Output the (X, Y) coordinate of the center of the cell containing the given text.  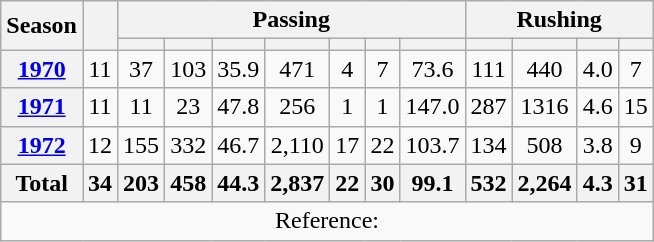
147.0 (432, 107)
Total (42, 183)
458 (188, 183)
99.1 (432, 183)
15 (636, 107)
73.6 (432, 69)
155 (142, 145)
4.0 (598, 69)
35.9 (238, 69)
31 (636, 183)
Rushing (559, 20)
34 (100, 183)
17 (348, 145)
471 (298, 69)
2,264 (544, 183)
23 (188, 107)
2,110 (298, 145)
1316 (544, 107)
532 (488, 183)
44.3 (238, 183)
37 (142, 69)
12 (100, 145)
Season (42, 26)
103.7 (432, 145)
1970 (42, 69)
1972 (42, 145)
Passing (292, 20)
287 (488, 107)
256 (298, 107)
3.8 (598, 145)
203 (142, 183)
4 (348, 69)
111 (488, 69)
9 (636, 145)
1971 (42, 107)
47.8 (238, 107)
2,837 (298, 183)
46.7 (238, 145)
134 (488, 145)
4.3 (598, 183)
440 (544, 69)
508 (544, 145)
332 (188, 145)
30 (382, 183)
Reference: (327, 221)
103 (188, 69)
4.6 (598, 107)
